Find where the given text appears and provide that cell's center as [X, Y] coordinate. 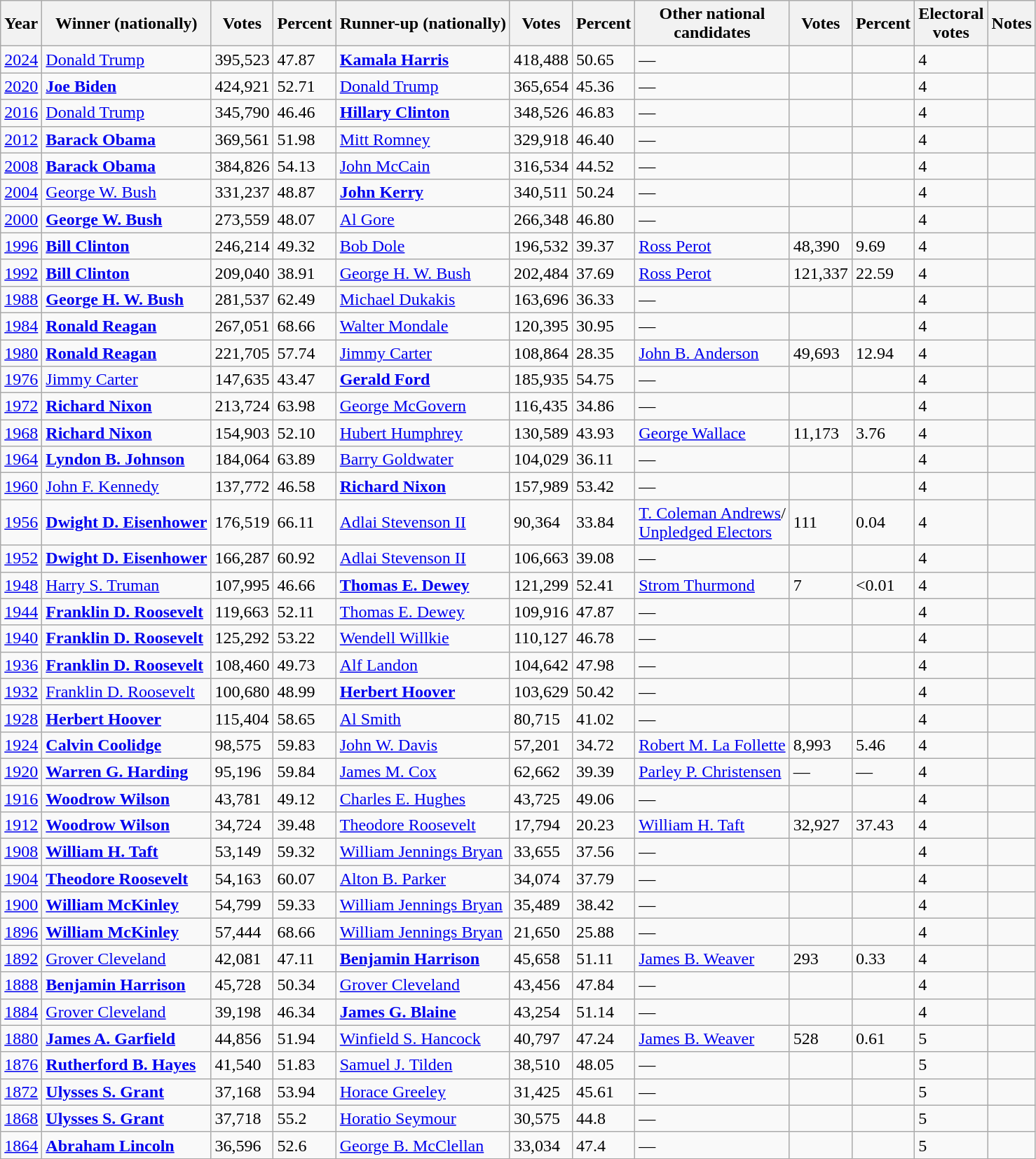
53.42 [603, 486]
Winfield S. Hancock [423, 1038]
1976 [21, 380]
George Wallace [712, 433]
121,337 [820, 273]
Walter Mondale [423, 326]
57,201 [541, 745]
108,864 [541, 352]
54,163 [243, 879]
1912 [21, 825]
17,794 [541, 825]
345,790 [243, 113]
Wendell Willkie [423, 638]
53.22 [304, 638]
49,693 [820, 352]
42,081 [243, 959]
46.80 [603, 219]
1884 [21, 1012]
Electoralvotes [951, 24]
2012 [21, 139]
1944 [21, 612]
50.34 [304, 985]
1992 [21, 273]
1904 [21, 879]
31,425 [541, 1092]
48.87 [304, 193]
109,916 [541, 612]
Gerald Ford [423, 380]
51.94 [304, 1038]
51.83 [304, 1065]
Mitt Romney [423, 139]
Parley P. Christensen [712, 771]
47.98 [603, 665]
1952 [21, 558]
Kamala Harris [423, 60]
340,511 [541, 193]
120,395 [541, 326]
44.8 [603, 1118]
1964 [21, 460]
46.66 [304, 585]
52.10 [304, 433]
1864 [21, 1145]
58.65 [304, 718]
John W. Davis [423, 745]
331,237 [243, 193]
T. Coleman Andrews/Unpledged Electors [712, 523]
53,149 [243, 852]
119,663 [243, 612]
41.02 [603, 718]
176,519 [243, 523]
1932 [21, 692]
Al Smith [423, 718]
80,715 [541, 718]
36,596 [243, 1145]
Calvin Coolidge [126, 745]
32,927 [820, 825]
281,537 [243, 299]
52.71 [304, 86]
33,034 [541, 1145]
316,534 [541, 166]
209,040 [243, 273]
103,629 [541, 692]
47.84 [603, 985]
49.12 [304, 798]
221,705 [243, 352]
Winner (nationally) [126, 24]
Lyndon B. Johnson [126, 460]
39,198 [243, 1012]
104,029 [541, 460]
28.35 [603, 352]
Abraham Lincoln [126, 1145]
46.46 [304, 113]
2000 [21, 219]
38.42 [603, 905]
Horace Greeley [423, 1092]
125,292 [243, 638]
1916 [21, 798]
5.46 [883, 745]
44.52 [603, 166]
34,724 [243, 825]
21,650 [541, 932]
46.83 [603, 113]
12.94 [883, 352]
121,299 [541, 585]
202,484 [541, 273]
266,348 [541, 219]
Robert M. La Follette [712, 745]
Year [21, 24]
50.24 [603, 193]
George McGovern [423, 406]
36.33 [603, 299]
33,655 [541, 852]
110,127 [541, 638]
John Kerry [423, 193]
37.79 [603, 879]
51.14 [603, 1012]
59.32 [304, 852]
49.32 [304, 246]
1880 [21, 1038]
39.39 [603, 771]
107,995 [243, 585]
25.88 [603, 932]
157,989 [541, 486]
329,918 [541, 139]
1936 [21, 665]
1888 [21, 985]
293 [820, 959]
48.07 [304, 219]
267,051 [243, 326]
116,435 [541, 406]
45.36 [603, 86]
52.6 [304, 1145]
48.05 [603, 1065]
Alton B. Parker [423, 879]
Samuel J. Tilden [423, 1065]
1892 [21, 959]
35,489 [541, 905]
348,526 [541, 113]
Horatio Seymour [423, 1118]
1984 [21, 326]
54.75 [603, 380]
2008 [21, 166]
1960 [21, 486]
163,696 [541, 299]
1972 [21, 406]
30,575 [541, 1118]
100,680 [243, 692]
1868 [21, 1118]
154,903 [243, 433]
11,173 [820, 433]
41,540 [243, 1065]
James G. Blaine [423, 1012]
57,444 [243, 932]
Rutherford B. Hayes [126, 1065]
39.48 [304, 825]
53.94 [304, 1092]
106,663 [541, 558]
Runner-up (nationally) [423, 24]
48.99 [304, 692]
36.11 [603, 460]
45,658 [541, 959]
Joe Biden [126, 86]
Michael Dukakis [423, 299]
424,921 [243, 86]
95,196 [243, 771]
43.93 [603, 433]
166,287 [243, 558]
1876 [21, 1065]
46.78 [603, 638]
2020 [21, 86]
46.40 [603, 139]
Warren G. Harding [126, 771]
8,993 [820, 745]
1872 [21, 1092]
44,856 [243, 1038]
108,460 [243, 665]
39.37 [603, 246]
Notes [1011, 24]
54,799 [243, 905]
30.95 [603, 326]
63.89 [304, 460]
2004 [21, 193]
46.58 [304, 486]
52.41 [603, 585]
51.11 [603, 959]
384,826 [243, 166]
52.11 [304, 612]
George B. McClellan [423, 1145]
1948 [21, 585]
38,510 [541, 1065]
37.56 [603, 852]
55.2 [304, 1118]
20.23 [603, 825]
1968 [21, 433]
Al Gore [423, 219]
Harry S. Truman [126, 585]
147,635 [243, 380]
47.4 [603, 1145]
Hubert Humphrey [423, 433]
62,662 [541, 771]
33.84 [603, 523]
34.86 [603, 406]
34.72 [603, 745]
43,781 [243, 798]
1988 [21, 299]
43.47 [304, 380]
John B. Anderson [712, 352]
528 [820, 1038]
196,532 [541, 246]
90,364 [541, 523]
273,559 [243, 219]
104,642 [541, 665]
54.13 [304, 166]
130,589 [541, 433]
246,214 [243, 246]
43,725 [541, 798]
22.59 [883, 273]
1980 [21, 352]
James A. Garfield [126, 1038]
365,654 [541, 86]
Other nationalcandidates [712, 24]
Charles E. Hughes [423, 798]
60.92 [304, 558]
51.98 [304, 139]
Barry Goldwater [423, 460]
395,523 [243, 60]
37,168 [243, 1092]
45.61 [603, 1092]
1900 [21, 905]
John McCain [423, 166]
369,561 [243, 139]
43,254 [541, 1012]
43,456 [541, 985]
38.91 [304, 273]
1896 [21, 932]
49.06 [603, 798]
1924 [21, 745]
2024 [21, 60]
9.69 [883, 246]
47.24 [603, 1038]
57.74 [304, 352]
185,935 [541, 380]
59.83 [304, 745]
48,390 [820, 246]
Hillary Clinton [423, 113]
111 [820, 523]
Bob Dole [423, 246]
37.43 [883, 825]
115,404 [243, 718]
34,074 [541, 879]
63.98 [304, 406]
50.65 [603, 60]
37,718 [243, 1118]
49.73 [304, 665]
62.49 [304, 299]
7 [820, 585]
John F. Kennedy [126, 486]
60.07 [304, 879]
418,488 [541, 60]
0.04 [883, 523]
59.33 [304, 905]
37.69 [603, 273]
Strom Thurmond [712, 585]
<0.01 [883, 585]
3.76 [883, 433]
1956 [21, 523]
47.11 [304, 959]
40,797 [541, 1038]
137,772 [243, 486]
39.08 [603, 558]
1908 [21, 852]
0.61 [883, 1038]
46.34 [304, 1012]
45,728 [243, 985]
1940 [21, 638]
98,575 [243, 745]
184,064 [243, 460]
1928 [21, 718]
1920 [21, 771]
213,724 [243, 406]
0.33 [883, 959]
2016 [21, 113]
66.11 [304, 523]
James M. Cox [423, 771]
50.42 [603, 692]
1996 [21, 246]
59.84 [304, 771]
Alf Landon [423, 665]
